From the cell containing the given text, extract its center point as [X, Y] coordinate. 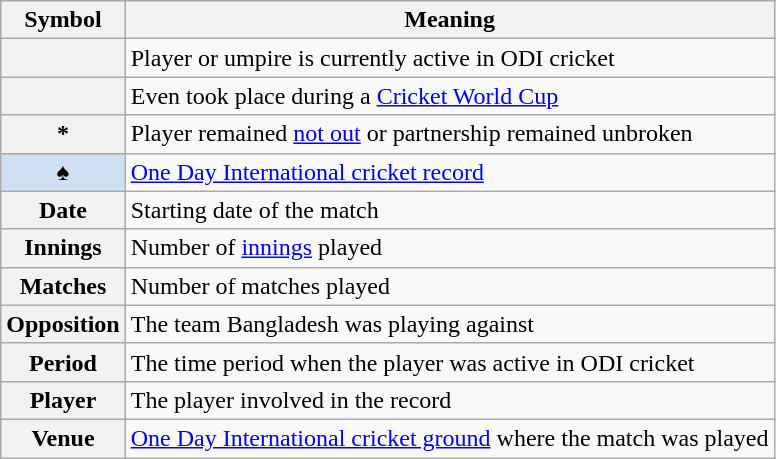
One Day International cricket record [450, 172]
♠ [63, 172]
Period [63, 362]
Innings [63, 248]
One Day International cricket ground where the match was played [450, 438]
Number of matches played [450, 286]
The player involved in the record [450, 400]
Date [63, 210]
Matches [63, 286]
The time period when the player was active in ODI cricket [450, 362]
* [63, 134]
Player remained not out or partnership remained unbroken [450, 134]
Number of innings played [450, 248]
Opposition [63, 324]
Meaning [450, 20]
Player or umpire is currently active in ODI cricket [450, 58]
The team Bangladesh was playing against [450, 324]
Even took place during a Cricket World Cup [450, 96]
Starting date of the match [450, 210]
Symbol [63, 20]
Venue [63, 438]
Player [63, 400]
